For the text-containing cell, return its midpoint in (X, Y) coordinate format. 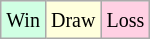
Loss (126, 20)
Draw (72, 20)
Win (24, 20)
